Return (X, Y) of the center of cell containing provided text 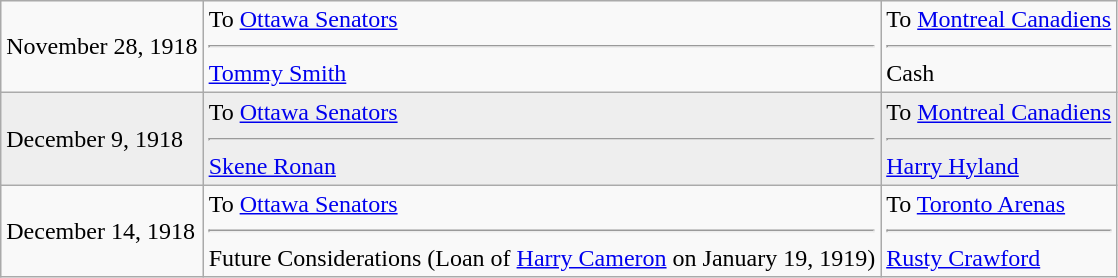
To Toronto ArenasRusty Crawford (999, 231)
To Ottawa SenatorsFuture Considerations (Loan of Harry Cameron on January 19, 1919) (542, 231)
December 9, 1918 (102, 139)
To Ottawa SenatorsTommy Smith (542, 47)
November 28, 1918 (102, 47)
To Montreal CanadiensCash (999, 47)
December 14, 1918 (102, 231)
To Ottawa SenatorsSkene Ronan (542, 139)
To Montreal CanadiensHarry Hyland (999, 139)
